Determine the (x, y) coordinate at the center of the cell enclosing the given text.  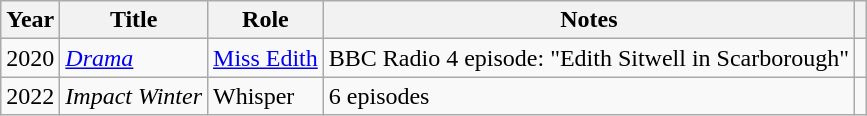
Drama (134, 58)
2022 (30, 96)
Year (30, 20)
2020 (30, 58)
Miss Edith (266, 58)
Impact Winter (134, 96)
Whisper (266, 96)
6 episodes (588, 96)
Notes (588, 20)
BBC Radio 4 episode: "Edith Sitwell in Scarborough" (588, 58)
Title (134, 20)
Role (266, 20)
